Return the [x, y] coordinate for the center point of the cell that contains the specified text.  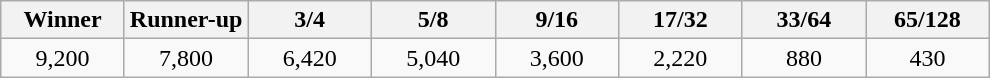
17/32 [681, 20]
5/8 [433, 20]
65/128 [928, 20]
Runner-up [186, 20]
5,040 [433, 58]
9/16 [557, 20]
3,600 [557, 58]
3/4 [310, 20]
2,220 [681, 58]
6,420 [310, 58]
7,800 [186, 58]
33/64 [804, 20]
430 [928, 58]
Winner [63, 20]
9,200 [63, 58]
880 [804, 58]
